Detect which cell encompasses the target text, then output its (X, Y) center coordinate. 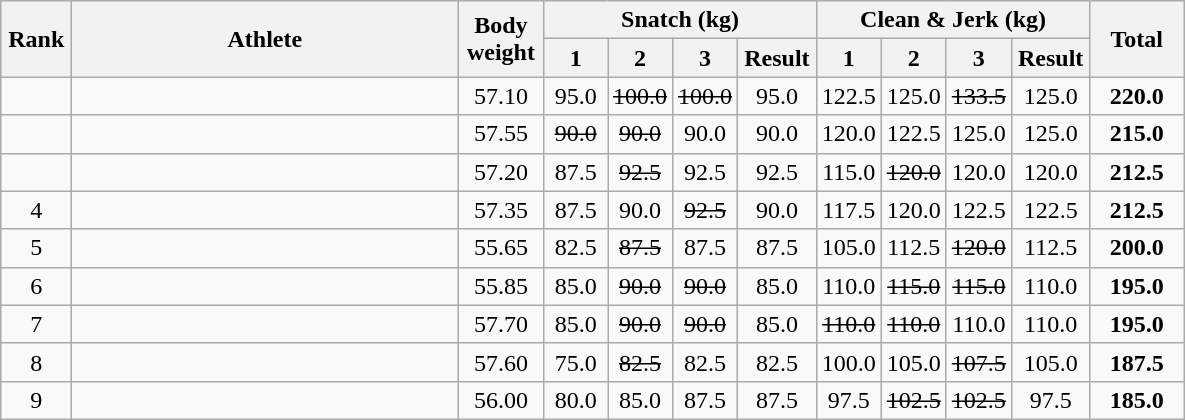
117.5 (848, 210)
200.0 (1137, 248)
Total (1137, 39)
Rank (36, 39)
6 (36, 286)
7 (36, 324)
57.20 (501, 172)
187.5 (1137, 362)
107.5 (978, 362)
133.5 (978, 96)
57.10 (501, 96)
4 (36, 210)
57.35 (501, 210)
Clean & Jerk (kg) (953, 20)
56.00 (501, 400)
Athlete (265, 39)
215.0 (1137, 134)
57.70 (501, 324)
Snatch (kg) (680, 20)
9 (36, 400)
185.0 (1137, 400)
5 (36, 248)
80.0 (576, 400)
55.85 (501, 286)
8 (36, 362)
55.65 (501, 248)
57.60 (501, 362)
57.55 (501, 134)
Body weight (501, 39)
220.0 (1137, 96)
75.0 (576, 362)
